Pinpoint the cell where the given text exists, returning its (X, Y) midpoint coordinate. 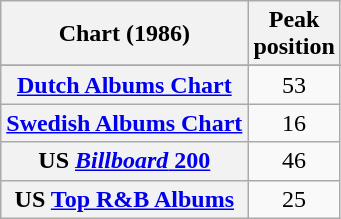
US Top R&B Albums (124, 199)
16 (294, 123)
US Billboard 200 (124, 161)
25 (294, 199)
Chart (1986) (124, 34)
46 (294, 161)
Peakposition (294, 34)
Swedish Albums Chart (124, 123)
Dutch Albums Chart (124, 85)
53 (294, 85)
